Provide the [x, y] coordinate of the cell's center where the given text is located.  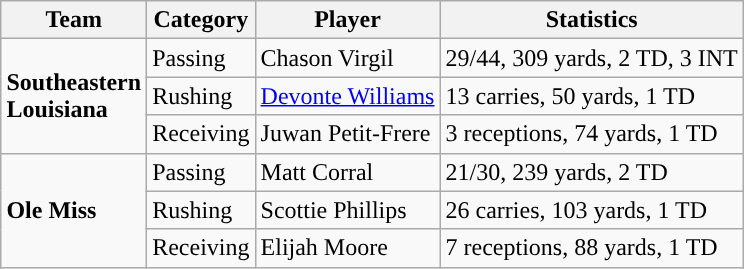
Devonte Williams [348, 96]
Player [348, 20]
Juwan Petit-Frere [348, 134]
Scottie Phillips [348, 210]
26 carries, 103 yards, 1 TD [592, 210]
29/44, 309 yards, 2 TD, 3 INT [592, 58]
SoutheasternLouisiana [74, 96]
13 carries, 50 yards, 1 TD [592, 96]
21/30, 239 yards, 2 TD [592, 172]
Chason Virgil [348, 58]
Team [74, 20]
Statistics [592, 20]
3 receptions, 74 yards, 1 TD [592, 134]
Ole Miss [74, 210]
7 receptions, 88 yards, 1 TD [592, 248]
Matt Corral [348, 172]
Category [201, 20]
Elijah Moore [348, 248]
